Return (x, y) of the center of cell containing provided text 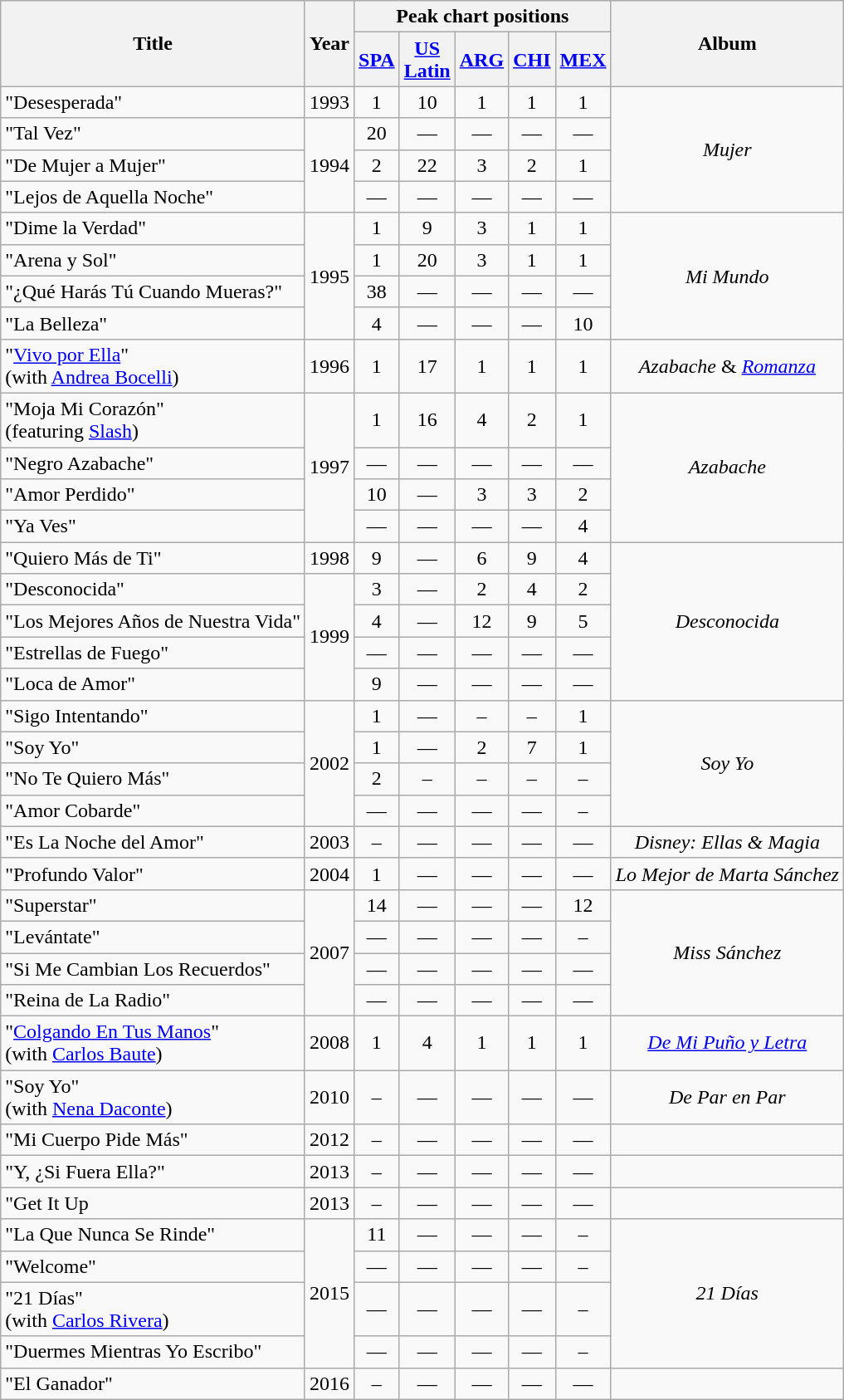
"Desconocida" (153, 590)
"Moja Mi Corazón" (featuring Slash) (153, 420)
1995 (329, 276)
"Los Mejores Años de Nuestra Vida" (153, 621)
"El Ganador" (153, 1383)
5 (583, 621)
"Ya Ves" (153, 526)
"Y, ¿Si Fuera Ella?" (153, 1172)
6 (481, 558)
De Par en Par (727, 1098)
"No Te Quiero Más" (153, 779)
"Amor Cobarde" (153, 810)
1998 (329, 558)
"Mi Cuerpo Pide Más" (153, 1140)
2004 (329, 874)
"Reina de La Radio" (153, 1001)
"Estrellas de Fuego" (153, 653)
Disney: Ellas & Magia (727, 842)
"Superstar" (153, 905)
"Soy Yo" (153, 747)
22 (427, 165)
Title (153, 43)
2003 (329, 842)
"Es La Noche del Amor" (153, 842)
MEX (583, 60)
"Lejos de Aquella Noche" (153, 197)
"Si Me Cambian Los Recuerdos" (153, 969)
Mujer (727, 149)
1996 (329, 365)
"Welcome" (153, 1266)
"Get It Up (153, 1203)
"Quiero Más de Ti" (153, 558)
De Mi Puño y Letra (727, 1043)
"La Belleza" (153, 323)
1997 (329, 467)
Soy Yo (727, 763)
7 (532, 747)
"Colgando En Tus Manos"(with Carlos Baute) (153, 1043)
2007 (329, 952)
Lo Mejor de Marta Sánchez (727, 874)
Azabache (727, 467)
"Sigo Intentando" (153, 716)
"Desesperada" (153, 102)
"Duermes Mientras Yo Escribo" (153, 1352)
Azabache & Romanza (727, 365)
11 (377, 1235)
2015 (329, 1294)
"Dime la Verdad" (153, 228)
Desconocida (727, 621)
1993 (329, 102)
"La Que Nunca Se Rinde" (153, 1235)
21 Días (727, 1294)
2002 (329, 763)
"Amor Perdido" (153, 495)
Album (727, 43)
"Soy Yo"(with Nena Daconte) (153, 1098)
2008 (329, 1043)
CHI (532, 60)
1999 (329, 637)
"Tal Vez" (153, 134)
"Vivo por Ella" (with Andrea Bocelli) (153, 365)
SPA (377, 60)
"Loca de Amor" (153, 684)
"21 Días"(with Carlos Rivera) (153, 1309)
ARG (481, 60)
Peak chart positions (483, 17)
16 (427, 420)
"¿Qué Harás Tú Cuando Mueras?" (153, 291)
1994 (329, 165)
2010 (329, 1098)
2016 (329, 1383)
"Negro Azabache" (153, 463)
Miss Sánchez (727, 952)
17 (427, 365)
2012 (329, 1140)
"Arena y Sol" (153, 260)
"Profundo Valor" (153, 874)
38 (377, 291)
Mi Mundo (727, 276)
"De Mujer a Mujer" (153, 165)
Year (329, 43)
14 (377, 905)
"Levántate" (153, 937)
US Latin (427, 60)
